Determine the (X, Y) coordinate at the center of the cell enclosing the given text.  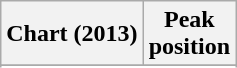
Chart (2013) (72, 34)
Peakposition (189, 34)
